Detect which cell encompasses the target text, then output its [X, Y] center coordinate. 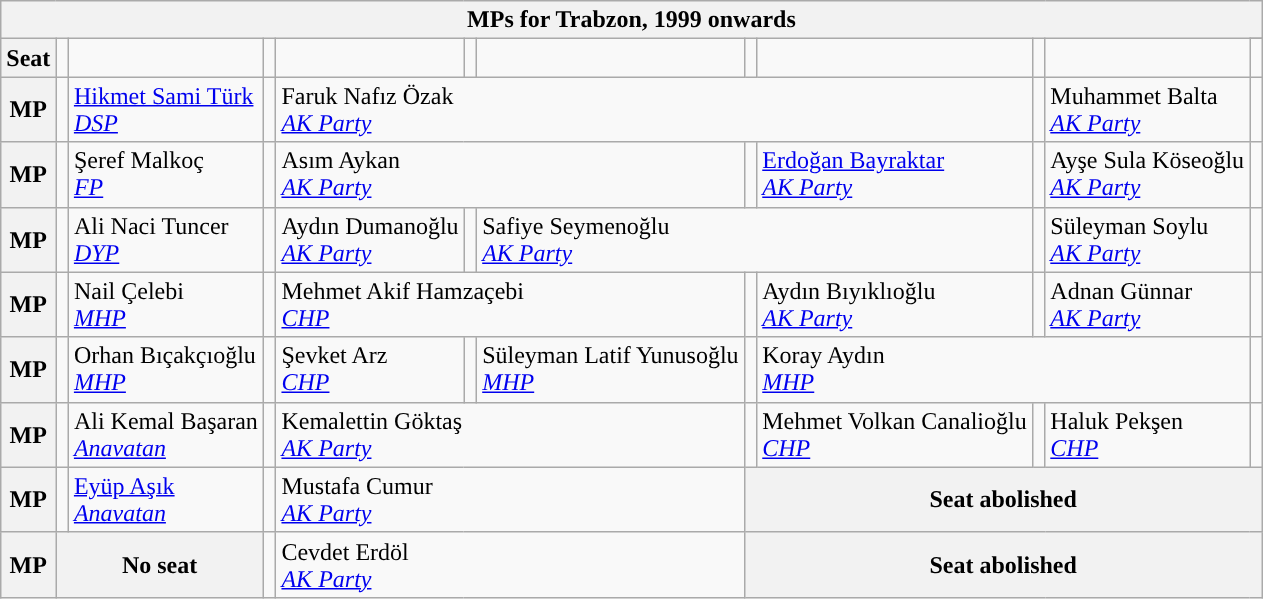
Süleyman Latif YunusoğluMHP [610, 370]
Ayşe Sula KöseoğluAK Party [1148, 174]
Erdoğan BayraktarAK Party [894, 174]
Seat [28, 58]
Ali Naci TuncerDYP [166, 240]
Aydın BıyıklıoğluAK Party [894, 304]
Hikmet Sami TürkDSP [166, 110]
Nail ÇelebiMHP [166, 304]
Süleyman SoyluAK Party [1148, 240]
MPs for Trabzon, 1999 onwards [632, 20]
Ali Kemal BaşaranAnavatan [166, 434]
Aydın DumanoğluAK Party [370, 240]
Eyüp AşıkAnavatan [166, 500]
Safiye SeymenoğluAK Party [755, 240]
No seat [160, 564]
Faruk Nafız ÖzakAK Party [654, 110]
Koray AydınMHP [1004, 370]
Şevket ArzCHP [370, 370]
Asım AykanAK Party [510, 174]
Mehmet Volkan CanalioğluCHP [894, 434]
Mehmet Akif HamzaçebiCHP [510, 304]
Orhan BıçakçıoğluMHP [166, 370]
Cevdet ErdölAK Party [510, 564]
Haluk PekşenCHP [1148, 434]
Şeref MalkoçFP [166, 174]
Mustafa CumurAK Party [510, 500]
Adnan GünnarAK Party [1148, 304]
Muhammet BaltaAK Party [1148, 110]
Kemalettin GöktaşAK Party [510, 434]
